For the text-containing cell, return its midpoint in (X, Y) coordinate format. 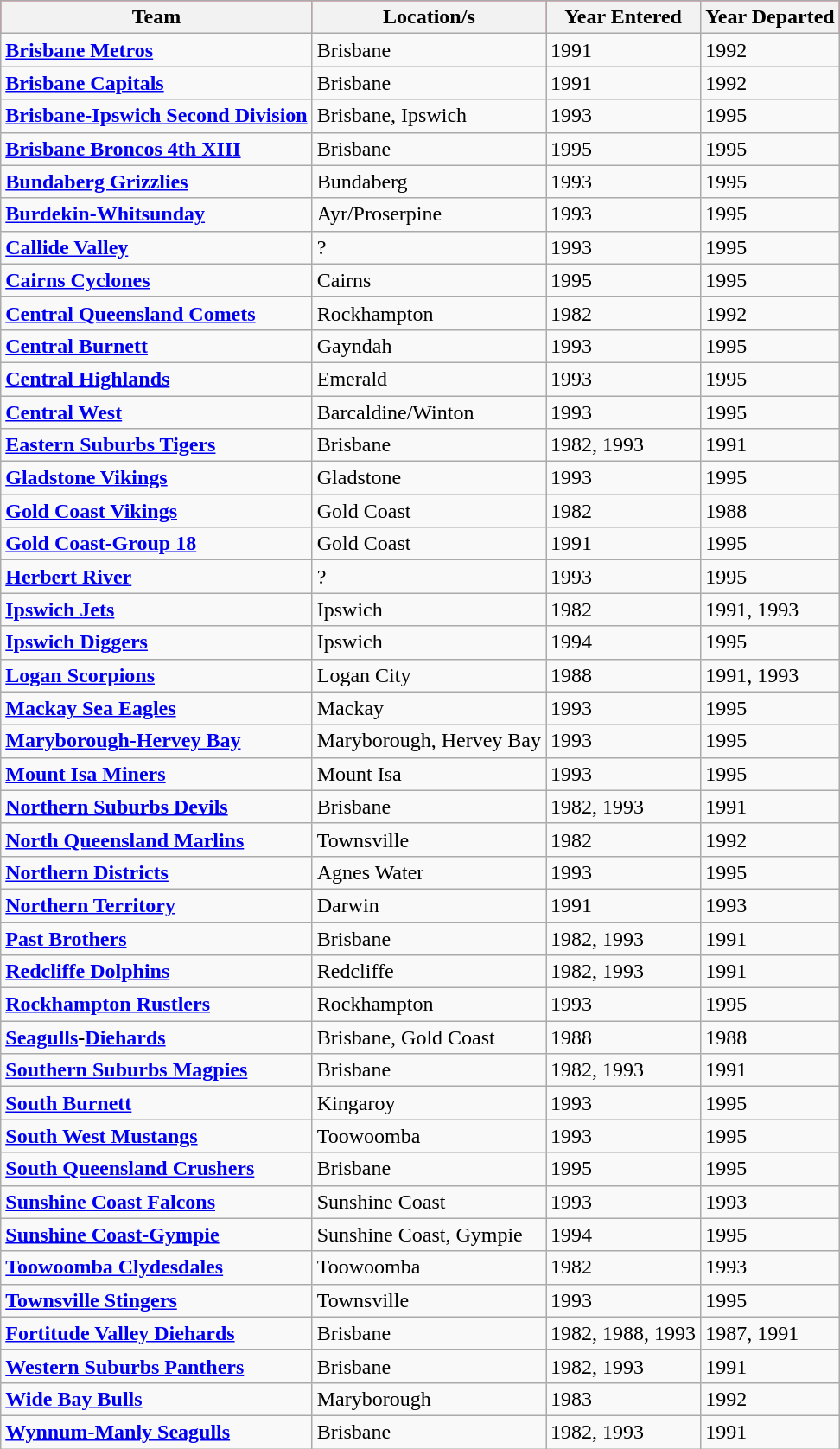
Eastern Suburbs Tigers (156, 445)
Barcaldine/Winton (429, 412)
Brisbane-Ipswich Second Division (156, 116)
Western Suburbs Panthers (156, 1366)
Wide Bay Bulls (156, 1399)
Cairns Cyclones (156, 280)
Central Highlands (156, 379)
1987, 1991 (771, 1333)
Herbert River (156, 577)
Logan Scorpions (156, 675)
Brisbane, Gold Coast (429, 1037)
Burdekin-Whitsunday (156, 214)
Darwin (429, 905)
Logan City (429, 675)
Location/s (429, 17)
Sunshine Coast, Gympie (429, 1235)
Townsville Stingers (156, 1300)
Mount Isa (429, 774)
Central West (156, 412)
Brisbane Metros (156, 50)
Callide Valley (156, 247)
Bundaberg Grizzlies (156, 182)
Gayndah (429, 346)
Mount Isa Miners (156, 774)
Northern Suburbs Devils (156, 807)
Maryborough, Hervey Bay (429, 741)
Central Burnett (156, 346)
Southern Suburbs Magpies (156, 1070)
Agnes Water (429, 872)
Year Departed (771, 17)
Sunshine Coast (429, 1202)
Brisbane Broncos 4th XIII (156, 149)
Bundaberg (429, 182)
Seagulls-Diehards (156, 1037)
South Burnett (156, 1103)
Mackay Sea Eagles (156, 708)
Year Entered (624, 17)
Sunshine Coast Falcons (156, 1202)
Northern Territory (156, 905)
Toowoomba Clydesdales (156, 1267)
Gladstone (429, 478)
1983 (624, 1399)
North Queensland Marlins (156, 839)
Ipswich Jets (156, 610)
Ipswich Diggers (156, 642)
Brisbane Capitals (156, 83)
Central Queensland Comets (156, 313)
Sunshine Coast-Gympie (156, 1235)
Northern Districts (156, 872)
Emerald (429, 379)
Wynnum-Manly Seagulls (156, 1432)
Team (156, 17)
Gold Coast-Group 18 (156, 544)
Fortitude Valley Diehards (156, 1333)
Mackay (429, 708)
1982, 1988, 1993 (624, 1333)
South West Mustangs (156, 1136)
Redcliffe Dolphins (156, 972)
Gold Coast Vikings (156, 511)
Rockhampton Rustlers (156, 1005)
Cairns (429, 280)
South Queensland Crushers (156, 1169)
Maryborough (429, 1399)
Gladstone Vikings (156, 478)
Ayr/Proserpine (429, 214)
Maryborough-Hervey Bay (156, 741)
Kingaroy (429, 1103)
Redcliffe (429, 972)
Past Brothers (156, 938)
Brisbane, Ipswich (429, 116)
